Locate the cell with the specified text and output its (x, y) center coordinate. 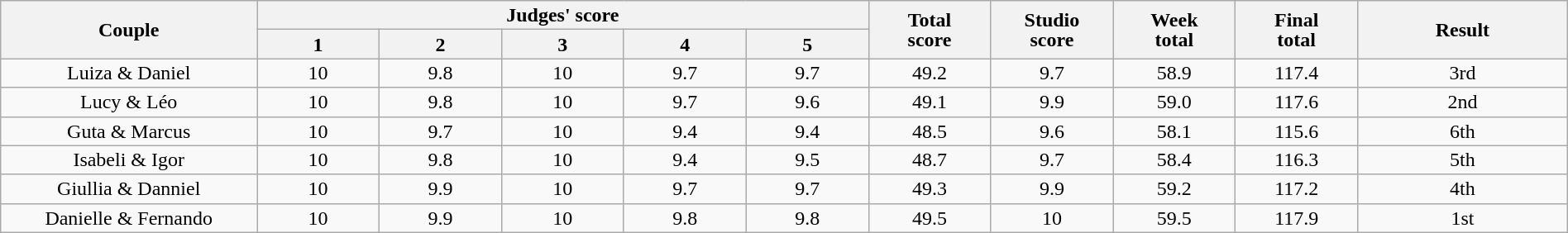
2nd (1463, 102)
6th (1463, 131)
Studioscore (1052, 30)
Result (1463, 30)
2 (441, 45)
49.3 (930, 188)
1st (1463, 218)
49.2 (930, 73)
49.5 (930, 218)
48.5 (930, 131)
48.7 (930, 160)
59.0 (1174, 102)
59.2 (1174, 188)
4th (1463, 188)
5th (1463, 160)
Weektotal (1174, 30)
117.4 (1297, 73)
Guta & Marcus (129, 131)
58.9 (1174, 73)
3 (562, 45)
3rd (1463, 73)
5 (807, 45)
116.3 (1297, 160)
Isabeli & Igor (129, 160)
115.6 (1297, 131)
4 (685, 45)
Lucy & Léo (129, 102)
Finaltotal (1297, 30)
117.2 (1297, 188)
117.6 (1297, 102)
Danielle & Fernando (129, 218)
Totalscore (930, 30)
117.9 (1297, 218)
Judges' score (562, 15)
49.1 (930, 102)
Giullia & Danniel (129, 188)
1 (318, 45)
Couple (129, 30)
59.5 (1174, 218)
58.1 (1174, 131)
58.4 (1174, 160)
9.5 (807, 160)
Luiza & Daniel (129, 73)
